Determine the [x, y] coordinate at the center of the cell enclosing the given text.  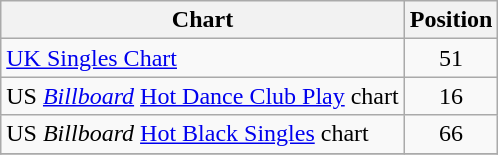
Position [451, 20]
Chart [202, 20]
US Billboard Hot Black Singles chart [202, 134]
UK Singles Chart [202, 58]
US Billboard Hot Dance Club Play chart [202, 96]
66 [451, 134]
51 [451, 58]
16 [451, 96]
